Search for the cell housing the specified text and yield its [X, Y] center coordinate. 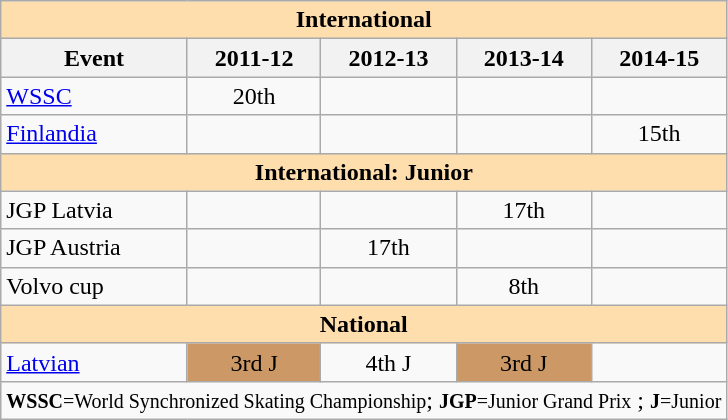
International: Junior [364, 172]
2013-14 [524, 58]
WSSC=World Synchronized Skating Championship; JGP=Junior Grand Prix ; J=Junior [364, 400]
Event [94, 58]
2012-13 [388, 58]
4th J [388, 362]
Latvian [94, 362]
JGP Austria [94, 248]
8th [524, 286]
WSSC [94, 96]
Finlandia [94, 134]
International [364, 20]
National [364, 324]
2011-12 [254, 58]
20th [254, 96]
15th [658, 134]
JGP Latvia [94, 210]
Volvo cup [94, 286]
2014-15 [658, 58]
